Provide the (X, Y) coordinate of the cell's center where the given text is located.  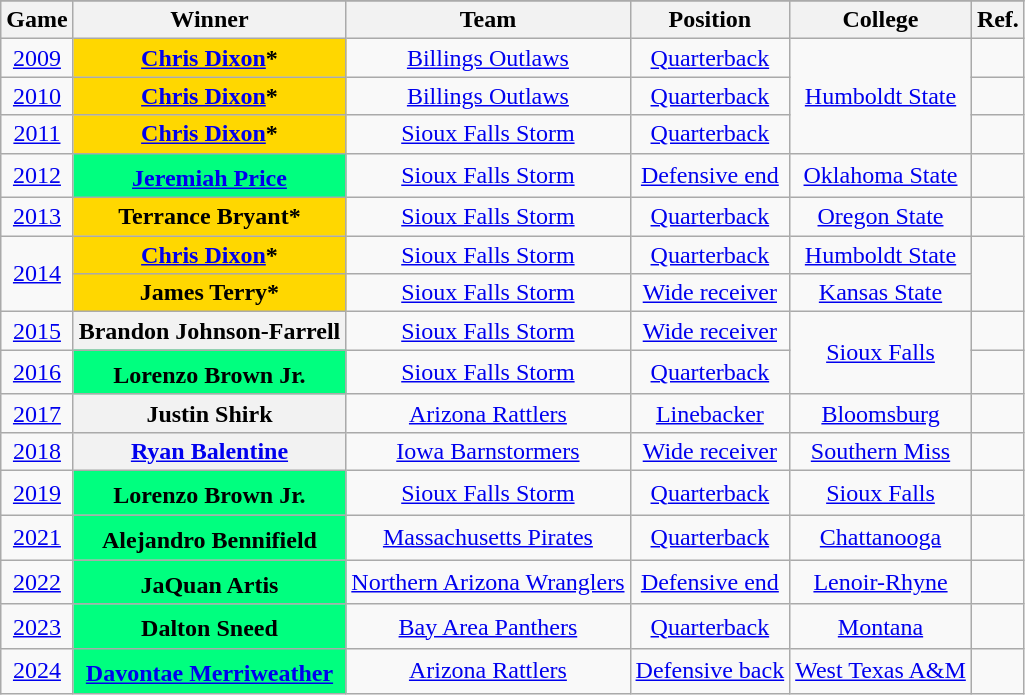
2015 (37, 331)
Linebacker (710, 413)
Iowa Barnstormers (488, 451)
Alejandro Bennifield (210, 538)
Chattanooga (881, 538)
2010 (37, 96)
Oklahoma State (881, 176)
Montana (881, 626)
Bay Area Panthers (488, 626)
Justin Shirk (210, 413)
Davontae Merriweather (210, 672)
West Texas A&M (881, 672)
Team (488, 20)
Southern Miss (881, 451)
Game (37, 20)
Lenoir-Rhyne (881, 582)
2014 (37, 274)
Massachusetts Pirates (488, 538)
2021 (37, 538)
2012 (37, 176)
2024 (37, 672)
Kansas State (881, 293)
James Terry* (210, 293)
Ref. (998, 20)
2011 (37, 134)
Terrance Bryant* (210, 217)
2009 (37, 58)
2022 (37, 582)
College (881, 20)
2013 (37, 217)
Defensive back (710, 672)
2016 (37, 372)
Jeremiah Price (210, 176)
Bloomsburg (881, 413)
JaQuan Artis (210, 582)
2023 (37, 626)
Position (710, 20)
Oregon State (881, 217)
Dalton Sneed (210, 626)
2019 (37, 492)
2018 (37, 451)
Brandon Johnson-Farrell (210, 331)
Ryan Balentine (210, 451)
Northern Arizona Wranglers (488, 582)
Winner (210, 20)
2017 (37, 413)
